Capture the cell that displays the provided text and extract its [x, y] central coordinate. 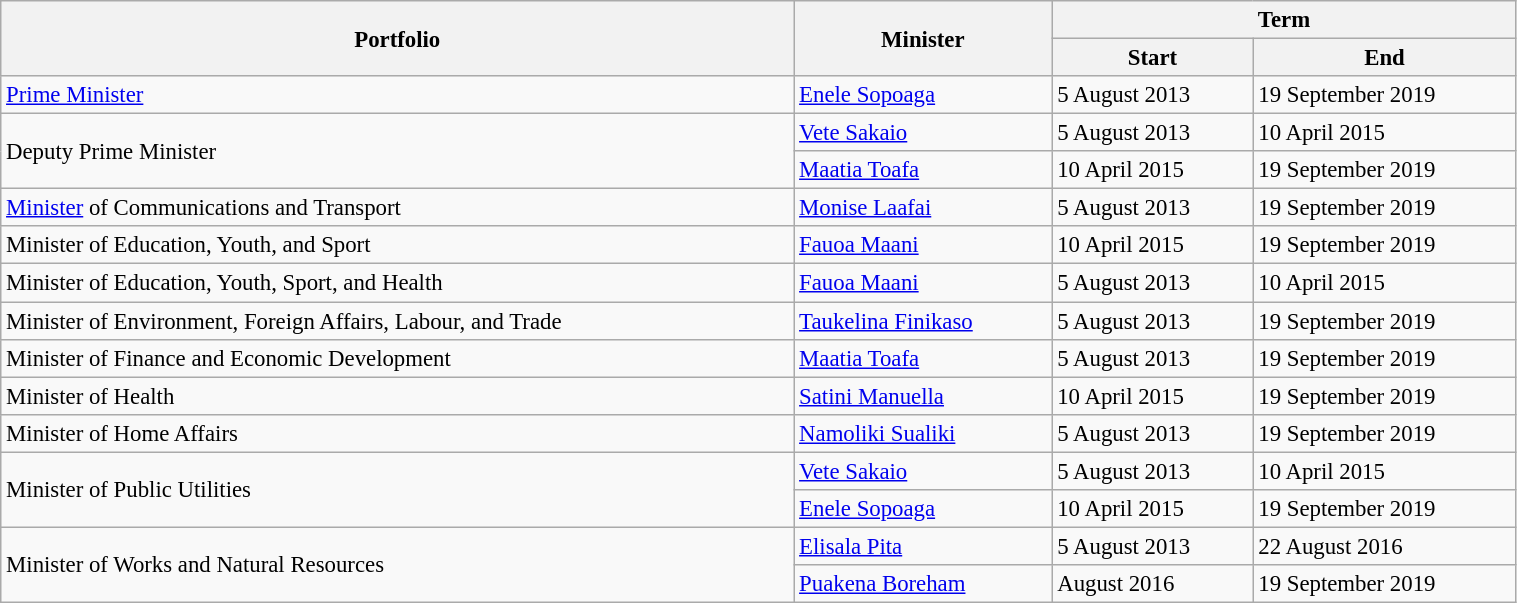
Minister of Health [398, 396]
Namoliki Sualiki [923, 433]
Taukelina Finikaso [923, 321]
Satini Manuella [923, 396]
Minister of Finance and Economic Development [398, 358]
Start [1152, 58]
Minister of Education, Youth, and Sport [398, 245]
End [1384, 58]
Monise Laafai [923, 208]
Deputy Prime Minister [398, 152]
Prime Minister [398, 95]
Minister of Communications and Transport [398, 208]
Minister of Works and Natural Resources [398, 564]
Minister of Education, Youth, Sport, and Health [398, 283]
22 August 2016 [1384, 546]
Portfolio [398, 38]
August 2016 [1152, 584]
Minister of Home Affairs [398, 433]
Term [1284, 20]
Minister of Environment, Foreign Affairs, Labour, and Trade [398, 321]
Minister [923, 38]
Puakena Boreham [923, 584]
Elisala Pita [923, 546]
Minister of Public Utilities [398, 490]
